For the text-containing cell, return its midpoint in (x, y) coordinate format. 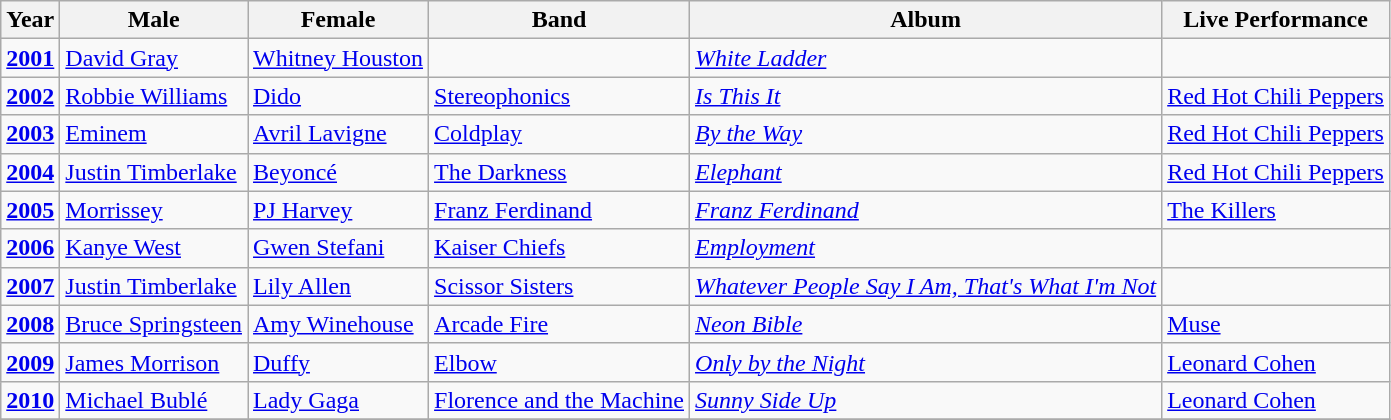
Is This It (926, 96)
Muse (1276, 324)
Employment (926, 248)
Male (154, 20)
Eminem (154, 134)
James Morrison (154, 362)
By the Way (926, 134)
PJ Harvey (338, 210)
Year (30, 20)
Whitney Houston (338, 58)
Coldplay (560, 134)
The Darkness (560, 172)
Michael Bublé (154, 400)
Scissor Sisters (560, 286)
Beyoncé (338, 172)
David Gray (154, 58)
Band (560, 20)
2001 (30, 58)
2004 (30, 172)
Sunny Side Up (926, 400)
Florence and the Machine (560, 400)
Live Performance (1276, 20)
White Ladder (926, 58)
Arcade Fire (560, 324)
Album (926, 20)
2007 (30, 286)
Dido (338, 96)
Amy Winehouse (338, 324)
2002 (30, 96)
Elbow (560, 362)
2006 (30, 248)
Gwen Stefani (338, 248)
Elephant (926, 172)
Lady Gaga (338, 400)
Lily Allen (338, 286)
Morrissey (154, 210)
Whatever People Say I Am, That's What I'm Not (926, 286)
Stereophonics (560, 96)
Kaiser Chiefs (560, 248)
2008 (30, 324)
Only by the Night (926, 362)
2005 (30, 210)
The Killers (1276, 210)
Kanye West (154, 248)
Female (338, 20)
Duffy (338, 362)
Neon Bible (926, 324)
Bruce Springsteen (154, 324)
Robbie Williams (154, 96)
2009 (30, 362)
Avril Lavigne (338, 134)
2010 (30, 400)
2003 (30, 134)
